Pinpoint the cell where the given text exists, returning its [x, y] midpoint coordinate. 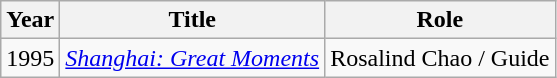
1995 [30, 58]
Title [192, 20]
Year [30, 20]
Rosalind Chao / Guide [440, 58]
Shanghai: Great Moments [192, 58]
Role [440, 20]
